Locate the cell with the specified text and output its [X, Y] center coordinate. 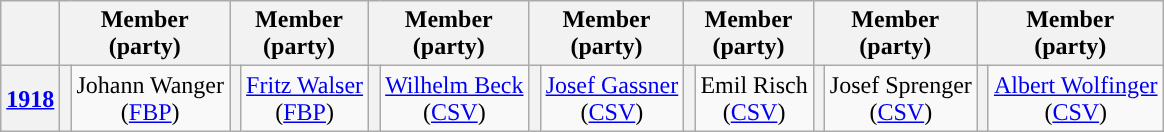
Emil Risch(CSV) [754, 98]
Fritz Walser(FBP) [305, 98]
1918 [30, 98]
Josef Gassner(CSV) [612, 98]
Josef Sprenger(CSV) [900, 98]
Johann Wanger(FBP) [150, 98]
Albert Wolfinger(CSV) [1076, 98]
Wilhelm Beck(CSV) [454, 98]
